Find where the given text appears and provide that cell's center as (x, y) coordinate. 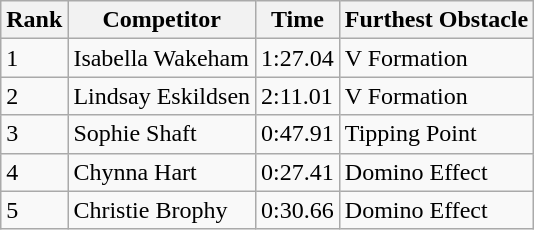
Tipping Point (436, 134)
Competitor (162, 20)
0:47.91 (298, 134)
Isabella Wakeham (162, 58)
Sophie Shaft (162, 134)
2 (34, 96)
Time (298, 20)
Rank (34, 20)
3 (34, 134)
Furthest Obstacle (436, 20)
0:30.66 (298, 210)
Chynna Hart (162, 172)
5 (34, 210)
2:11.01 (298, 96)
0:27.41 (298, 172)
Christie Brophy (162, 210)
1 (34, 58)
4 (34, 172)
1:27.04 (298, 58)
Lindsay Eskildsen (162, 96)
